Output the (X, Y) coordinate of the center of the cell containing the given text.  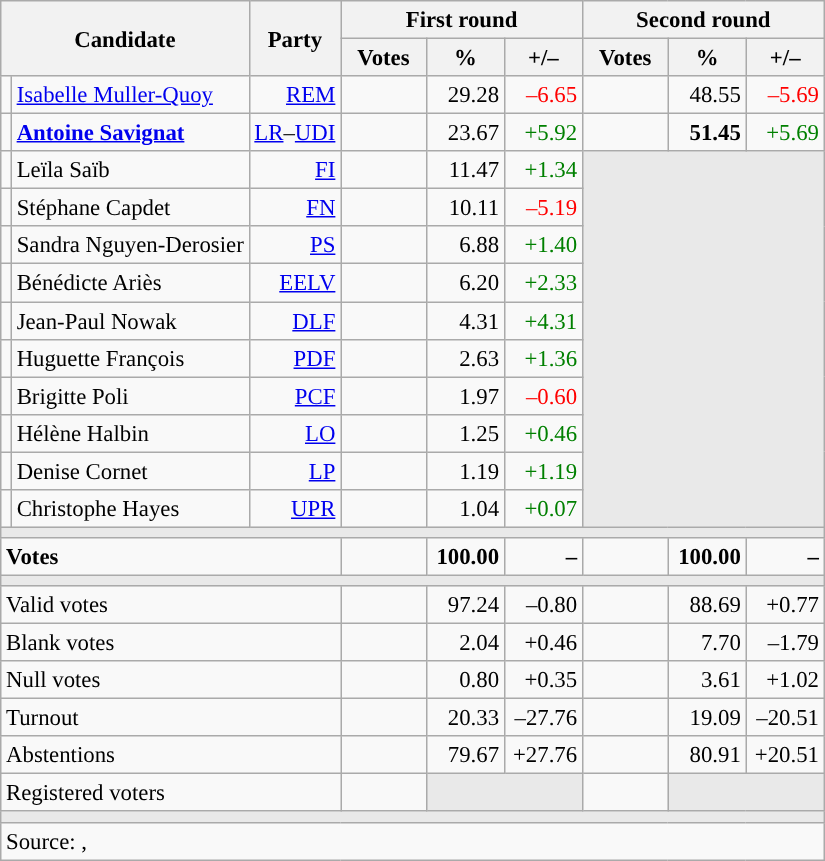
FI (295, 170)
48.55 (707, 95)
–1.79 (785, 643)
3.61 (707, 680)
20.33 (465, 718)
2.04 (465, 643)
Registered voters (171, 793)
11.47 (465, 170)
Null votes (171, 680)
LP (295, 471)
PDF (295, 358)
+1.19 (543, 471)
80.91 (707, 755)
LR–UDI (295, 133)
Second round (703, 20)
–0.60 (543, 396)
Brigitte Poli (130, 396)
Stéphane Capdet (130, 208)
1.04 (465, 509)
51.45 (707, 133)
Leïla Saïb (130, 170)
+0.07 (543, 509)
4.31 (465, 321)
+1.40 (543, 245)
Christophe Hayes (130, 509)
+4.31 (543, 321)
Huguette François (130, 358)
Sandra Nguyen-Derosier (130, 245)
–20.51 (785, 718)
+2.33 (543, 283)
Party (295, 38)
Hélène Halbin (130, 433)
–0.80 (543, 605)
1.19 (465, 471)
+0.77 (785, 605)
Jean-Paul Nowak (130, 321)
Denise Cornet (130, 471)
2.63 (465, 358)
Valid votes (171, 605)
First round (462, 20)
PCF (295, 396)
–5.69 (785, 95)
6.88 (465, 245)
10.11 (465, 208)
79.67 (465, 755)
+1.34 (543, 170)
88.69 (707, 605)
PS (295, 245)
+20.51 (785, 755)
REM (295, 95)
+27.76 (543, 755)
EELV (295, 283)
FN (295, 208)
–6.65 (543, 95)
Blank votes (171, 643)
UPR (295, 509)
+0.35 (543, 680)
97.24 (465, 605)
Source: , (412, 841)
–27.76 (543, 718)
19.09 (707, 718)
DLF (295, 321)
LO (295, 433)
1.97 (465, 396)
1.25 (465, 433)
Candidate (125, 38)
Isabelle Muller-Quoy (130, 95)
29.28 (465, 95)
6.20 (465, 283)
Bénédicte Ariès (130, 283)
+5.92 (543, 133)
23.67 (465, 133)
+5.69 (785, 133)
0.80 (465, 680)
7.70 (707, 643)
–5.19 (543, 208)
+1.02 (785, 680)
Antoine Savignat (130, 133)
Turnout (171, 718)
+1.36 (543, 358)
Abstentions (171, 755)
